Output the (X, Y) coordinate of the center of the cell containing the given text.  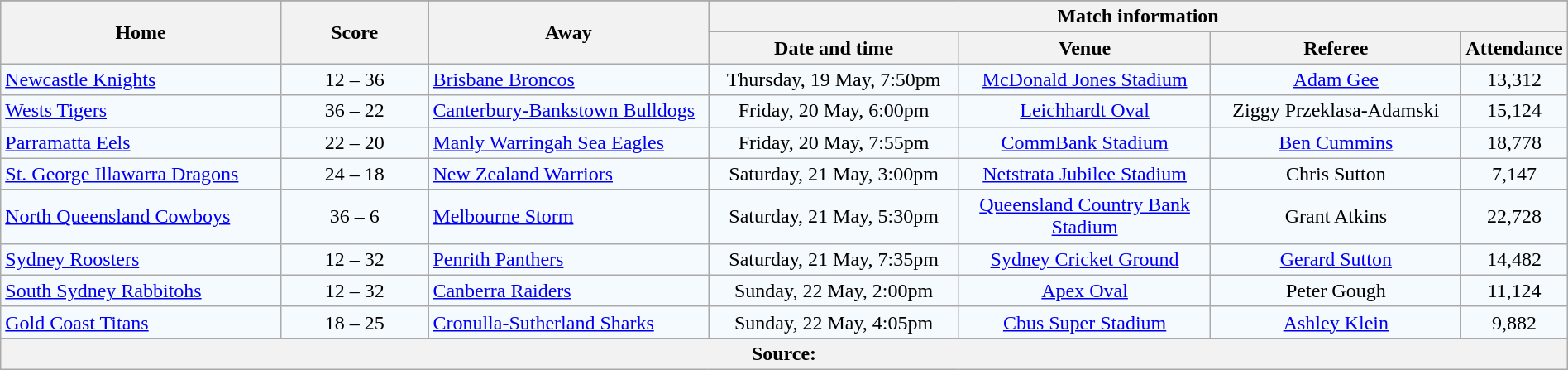
Saturday, 21 May, 5:30pm (834, 217)
36 – 6 (354, 217)
13,312 (1514, 79)
Penrith Panthers (569, 259)
Gerard Sutton (1336, 259)
7,147 (1514, 174)
36 – 22 (354, 111)
Cbus Super Stadium (1084, 322)
22,728 (1514, 217)
Ziggy Przeklasa-Adamski (1336, 111)
Friday, 20 May, 7:55pm (834, 142)
Gold Coast Titans (141, 322)
Brisbane Broncos (569, 79)
22 – 20 (354, 142)
New Zealand Warriors (569, 174)
Queensland Country Bank Stadium (1084, 217)
Score (354, 32)
Sunday, 22 May, 2:00pm (834, 291)
Thursday, 19 May, 7:50pm (834, 79)
Wests Tigers (141, 111)
Sunday, 22 May, 4:05pm (834, 322)
Home (141, 32)
Manly Warringah Sea Eagles (569, 142)
Canterbury-Bankstown Bulldogs (569, 111)
Newcastle Knights (141, 79)
15,124 (1514, 111)
Cronulla-Sutherland Sharks (569, 322)
Adam Gee (1336, 79)
Sydney Roosters (141, 259)
18 – 25 (354, 322)
Canberra Raiders (569, 291)
North Queensland Cowboys (141, 217)
Ben Cummins (1336, 142)
Chris Sutton (1336, 174)
18,778 (1514, 142)
Melbourne Storm (569, 217)
Referee (1336, 48)
McDonald Jones Stadium (1084, 79)
Netstrata Jubilee Stadium (1084, 174)
Leichhardt Oval (1084, 111)
Saturday, 21 May, 3:00pm (834, 174)
CommBank Stadium (1084, 142)
Friday, 20 May, 6:00pm (834, 111)
12 – 36 (354, 79)
Grant Atkins (1336, 217)
Venue (1084, 48)
Saturday, 21 May, 7:35pm (834, 259)
Date and time (834, 48)
Peter Gough (1336, 291)
Match information (1138, 17)
Source: (784, 353)
24 – 18 (354, 174)
Attendance (1514, 48)
Away (569, 32)
Apex Oval (1084, 291)
Sydney Cricket Ground (1084, 259)
Ashley Klein (1336, 322)
South Sydney Rabbitohs (141, 291)
Parramatta Eels (141, 142)
St. George Illawarra Dragons (141, 174)
11,124 (1514, 291)
14,482 (1514, 259)
9,882 (1514, 322)
